Capture the cell that displays the provided text and extract its [X, Y] central coordinate. 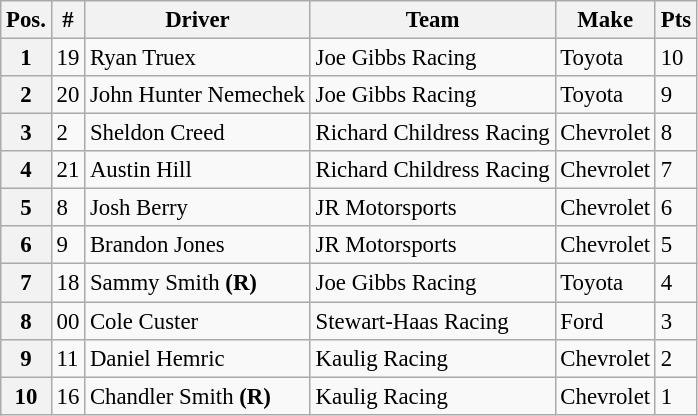
00 [68, 321]
Make [605, 20]
Sheldon Creed [198, 133]
16 [68, 396]
Cole Custer [198, 321]
Pos. [26, 20]
11 [68, 358]
Chandler Smith (R) [198, 396]
Daniel Hemric [198, 358]
Stewart-Haas Racing [432, 321]
Sammy Smith (R) [198, 283]
Brandon Jones [198, 245]
Ryan Truex [198, 58]
Josh Berry [198, 208]
18 [68, 283]
Team [432, 20]
Ford [605, 321]
Pts [676, 20]
20 [68, 95]
# [68, 20]
John Hunter Nemechek [198, 95]
Austin Hill [198, 170]
19 [68, 58]
Driver [198, 20]
21 [68, 170]
